Return [x, y] of the center of cell containing provided text 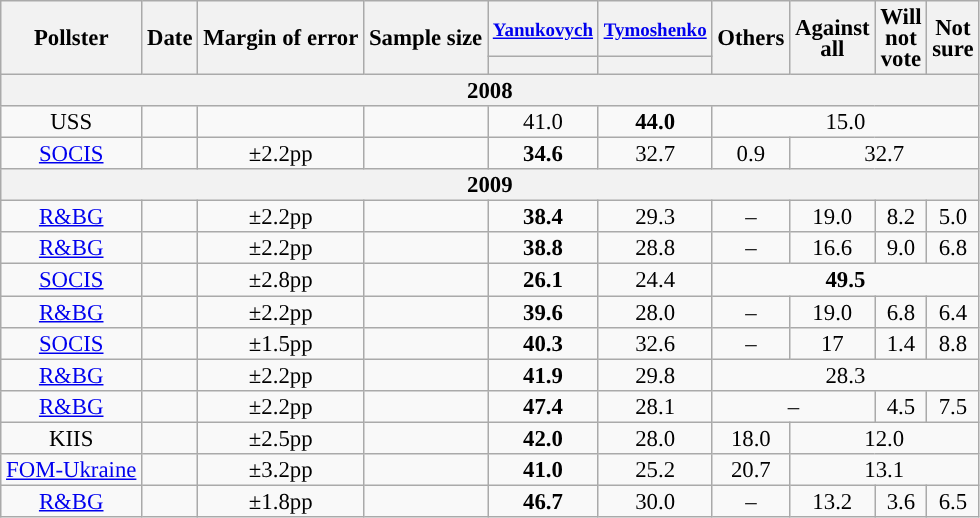
30.0 [655, 501]
5.0 [953, 217]
2009 [490, 185]
25.2 [655, 470]
40.3 [544, 343]
4.5 [901, 406]
1.4 [901, 343]
28.8 [655, 248]
18.0 [751, 438]
6.5 [953, 501]
24.4 [655, 280]
Against all [832, 38]
41.9 [544, 375]
2008 [490, 91]
15.0 [846, 122]
Tymoshenko [655, 29]
17 [832, 343]
38.4 [544, 217]
49.5 [846, 280]
39.6 [544, 312]
±1.5pp [281, 343]
6.4 [953, 312]
Date [170, 38]
32.6 [655, 343]
7.5 [953, 406]
Not sure [953, 38]
20.7 [751, 470]
Others [751, 38]
46.7 [544, 501]
38.8 [544, 248]
12.0 [884, 438]
Pollster [72, 38]
8.2 [901, 217]
13.2 [832, 501]
29.3 [655, 217]
±3.2pp [281, 470]
Margin of error [281, 38]
34.6 [544, 154]
29.8 [655, 375]
8.8 [953, 343]
26.1 [544, 280]
16.6 [832, 248]
44.0 [655, 122]
0.9 [751, 154]
Will not vote [901, 38]
42.0 [544, 438]
3.6 [901, 501]
28.3 [846, 375]
±2.5pp [281, 438]
USS [72, 122]
Sample size [426, 38]
13.1 [884, 470]
47.4 [544, 406]
KIIS [72, 438]
±1.8pp [281, 501]
FOM-Ukraine [72, 470]
±2.8pp [281, 280]
28.1 [655, 406]
9.0 [901, 248]
Yanukovych [544, 29]
